Provide the (X, Y) coordinate of the cell's center where the given text is located.  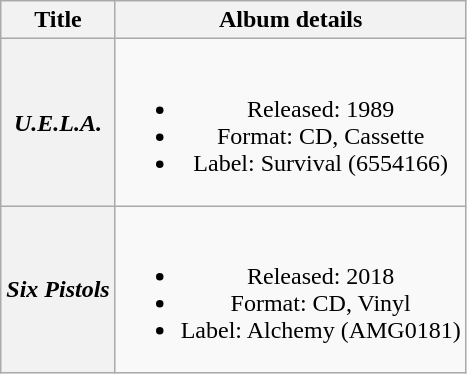
U.E.L.A. (58, 122)
Six Pistols (58, 290)
Title (58, 20)
Released: 2018Format: CD, VinylLabel: Alchemy (AMG0181) (290, 290)
Album details (290, 20)
Released: 1989Format: CD, CassetteLabel: Survival (6554166) (290, 122)
